Return (x, y) of the center of cell containing provided text 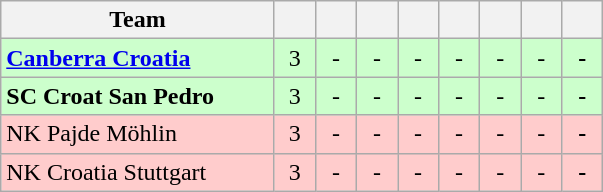
Team (138, 20)
NK Pajde Möhlin (138, 134)
SC Croat San Pedro (138, 96)
Canberra Croatia (138, 58)
NK Croatia Stuttgart (138, 172)
